Search for the cell housing the specified text and yield its (X, Y) center coordinate. 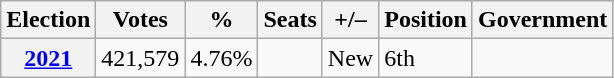
New (350, 58)
Government (542, 20)
+/– (350, 20)
421,579 (140, 58)
Election (48, 20)
6th (426, 58)
2021 (48, 58)
% (222, 20)
Seats (290, 20)
Votes (140, 20)
Position (426, 20)
4.76% (222, 58)
